Identify which cell holds the provided text, then report its [X, Y] central coordinate. 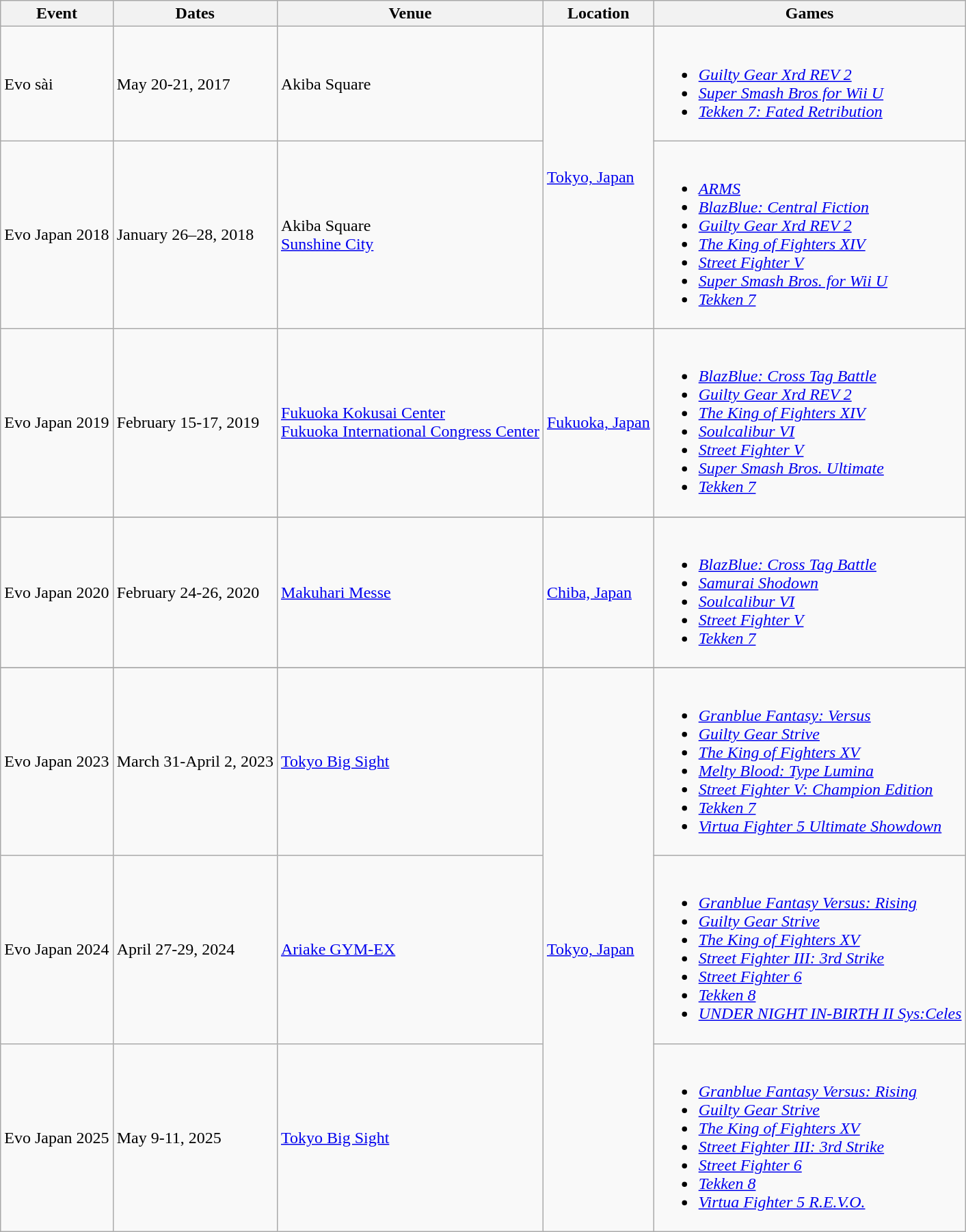
ARMSBlazBlue: Central FictionGuilty Gear Xrd REV 2The King of Fighters XIVStreet Fighter VSuper Smash Bros. for Wii UTekken 7 [809, 235]
Venue [410, 14]
May 20-21, 2017 [195, 83]
Dates [195, 14]
Fukuoka, Japan [598, 422]
Evo Japan 2023 [57, 761]
Evo Japan 2020 [57, 592]
May 9-11, 2025 [195, 1137]
Chiba, Japan [598, 592]
Akiba Square [410, 83]
Makuhari Messe [410, 592]
January 26–28, 2018 [195, 235]
BlazBlue: Cross Tag BattleGuilty Gear Xrd REV 2The King of Fighters XIVSoulcalibur VIStreet Fighter VSuper Smash Bros. UltimateTekken 7 [809, 422]
Evo Japan 2018 [57, 235]
February 24-26, 2020 [195, 592]
Evo Japan 2024 [57, 950]
Evo Japan 2019 [57, 422]
Fukuoka Kokusai CenterFukuoka International Congress Center [410, 422]
BlazBlue: Cross Tag BattleSamurai ShodownSoulcalibur VIStreet Fighter VTekken 7 [809, 592]
Guilty Gear Xrd REV 2Super Smash Bros for Wii UTekken 7: Fated Retribution [809, 83]
March 31-April 2, 2023 [195, 761]
Location [598, 14]
February 15-17, 2019 [195, 422]
Games [809, 14]
Akiba SquareSunshine City [410, 235]
April 27-29, 2024 [195, 950]
Ariake GYM-EX [410, 950]
Evo Japan 2025 [57, 1137]
Evo sài [57, 83]
Event [57, 14]
